Capture the cell that displays the provided text and extract its (X, Y) central coordinate. 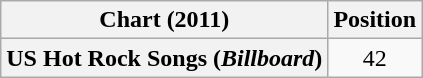
Chart (2011) (164, 20)
Position (375, 20)
US Hot Rock Songs (Billboard) (164, 58)
42 (375, 58)
